Extract the (x, y) coordinate from the center of the cell holding the provided text.  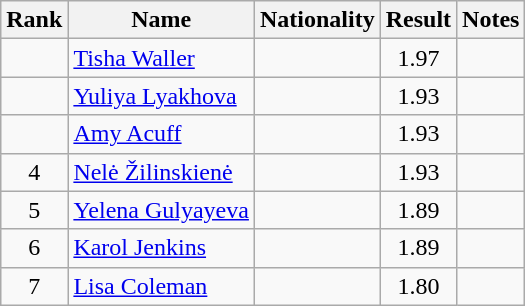
1.97 (418, 58)
Amy Acuff (162, 134)
5 (34, 210)
Name (162, 20)
7 (34, 286)
1.80 (418, 286)
Yelena Gulyayeva (162, 210)
Nationality (317, 20)
Karol Jenkins (162, 248)
Tisha Waller (162, 58)
6 (34, 248)
Nelė Žilinskienė (162, 172)
Rank (34, 20)
Lisa Coleman (162, 286)
Result (418, 20)
Notes (491, 20)
Yuliya Lyakhova (162, 96)
4 (34, 172)
